Determine the [x, y] coordinate at the center of the cell enclosing the given text.  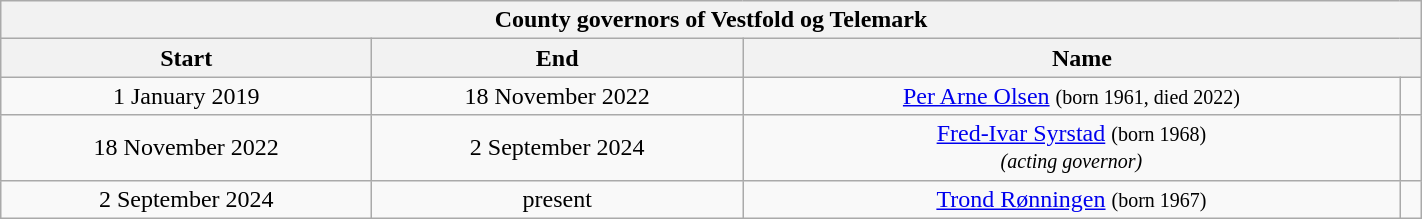
County governors of Vestfold og Telemark [711, 20]
Trond Rønningen (born 1967) [1072, 199]
Fred-Ivar Syrstad (born 1968)(acting governor) [1072, 148]
1 January 2019 [186, 96]
present [558, 199]
Per Arne Olsen (born 1961, died 2022) [1072, 96]
Start [186, 58]
Name [1082, 58]
End [558, 58]
